Search for the cell housing the specified text and yield its [x, y] center coordinate. 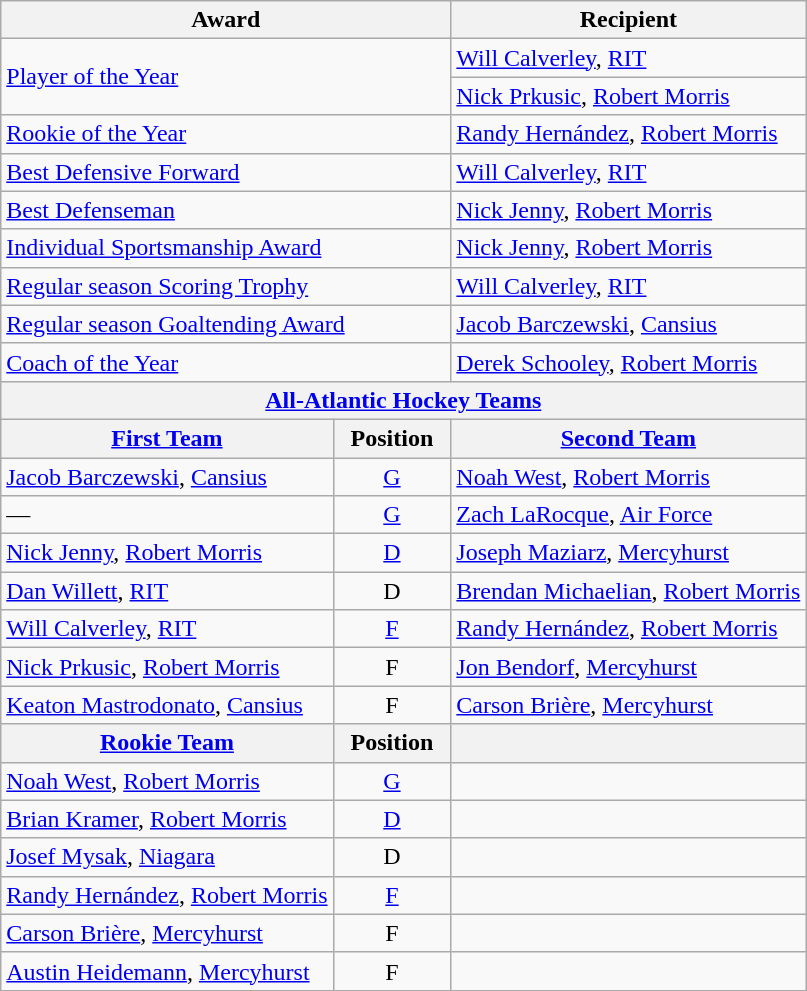
Jon Bendorf, Mercyhurst [628, 667]
Player of the Year [226, 77]
Joseph Maziarz, Mercyhurst [628, 553]
Austin Heidemann, Mercyhurst [167, 971]
Brendan Michaelian, Robert Morris [628, 591]
Josef Mysak, Niagara [167, 857]
Recipient [628, 20]
Second Team [628, 438]
Zach LaRocque, Air Force [628, 515]
Individual Sportsmanship Award [226, 248]
Best Defensive Forward [226, 172]
Regular season Scoring Trophy [226, 286]
Award [226, 20]
Rookie Team [167, 743]
Coach of the Year [226, 362]
Derek Schooley, Robert Morris [628, 362]
Dan Willett, RIT [167, 591]
Brian Kramer, Robert Morris [167, 819]
Keaton Mastrodonato, Cansius [167, 705]
All-Atlantic Hockey Teams [404, 400]
First Team [167, 438]
Best Defenseman [226, 210]
— [167, 515]
Rookie of the Year [226, 134]
Regular season Goaltending Award [226, 324]
